Return the [x, y] coordinate for the center point of the cell that contains the specified text.  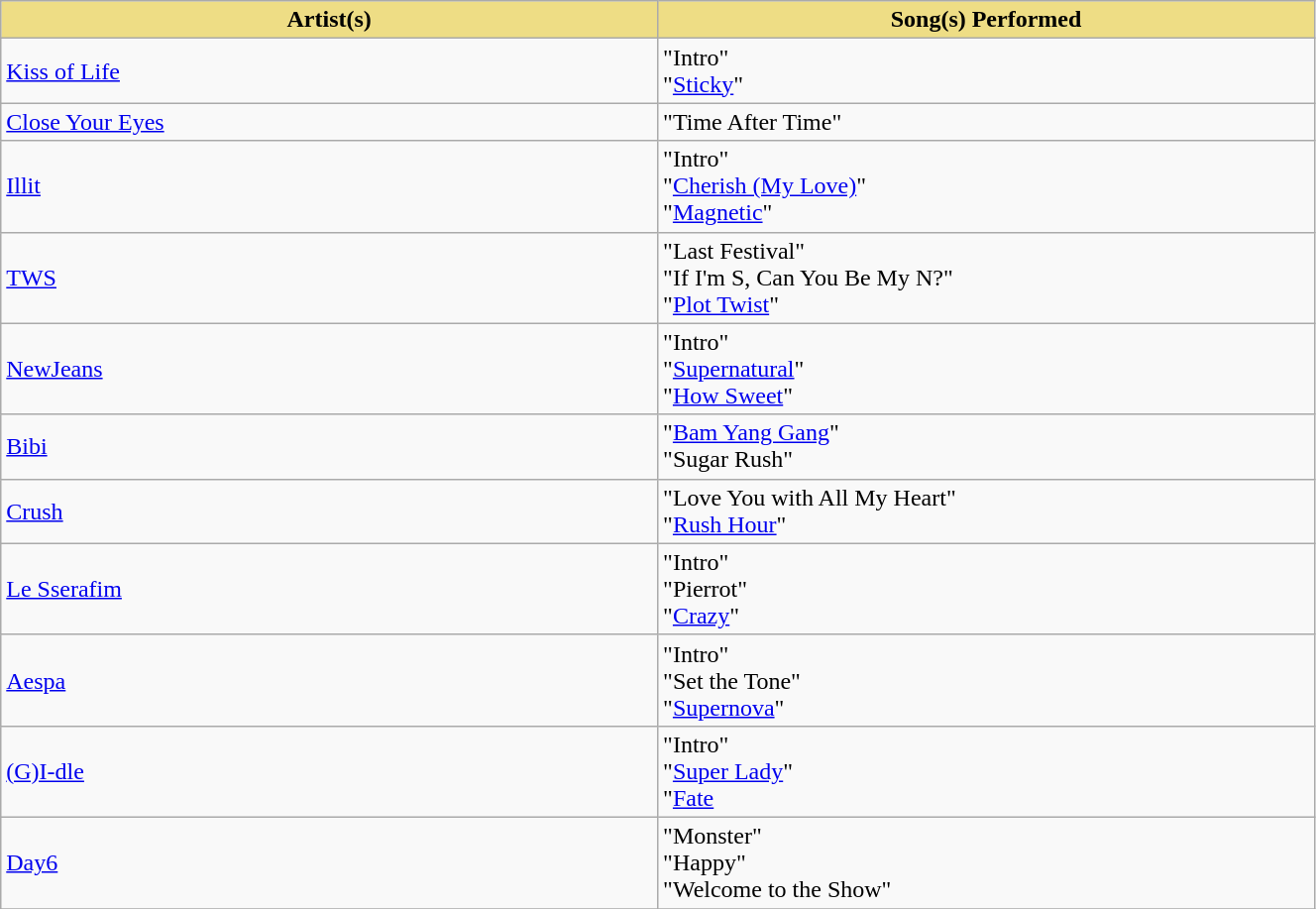
Bibi [329, 446]
Kiss of Life [329, 71]
"Time After Time" [987, 122]
NewJeans [329, 369]
"Intro" "Super Lady" "Fate [987, 771]
"Last Festival" "If I'm S, Can You Be My N?" "Plot Twist" [987, 278]
Day6 [329, 862]
Aespa [329, 680]
Close Your Eyes [329, 122]
"Intro" "Supernatural" "How Sweet" [987, 369]
TWS [329, 278]
"Intro" "Sticky" [987, 71]
"Intro" "Pierrot" "Crazy" [987, 589]
"Intro" "Set the Tone" "Supernova" [987, 680]
Song(s) Performed [987, 20]
(G)I-dle [329, 771]
"Intro" "Cherish (My Love)" "Magnetic" [987, 186]
Artist(s) [329, 20]
"Bam Yang Gang" "Sugar Rush" [987, 446]
"Love You with All My Heart" "Rush Hour" [987, 511]
"Monster" "Happy" "Welcome to the Show" [987, 862]
Le Sserafim [329, 589]
Illit [329, 186]
Crush [329, 511]
